From the cell containing the given text, extract its center point as (X, Y) coordinate. 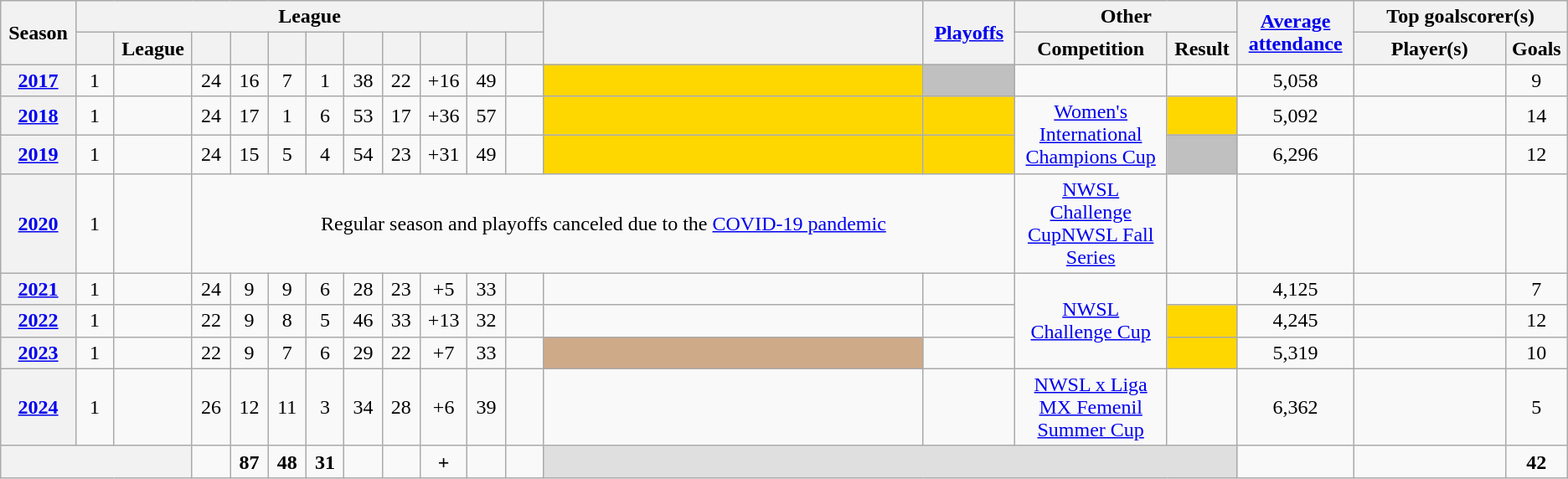
Playoffs (969, 33)
+5 (444, 289)
4,245 (1295, 321)
8 (286, 321)
5,092 (1295, 116)
14 (1536, 116)
Competition (1091, 49)
Regular season and playoffs canceled due to the COVID-19 pandemic (603, 223)
Result (1202, 49)
10 (1536, 353)
NWSL Challenge CupNWSL Fall Series (1091, 223)
+16 (444, 80)
39 (486, 407)
87 (250, 461)
+13 (444, 321)
2021 (39, 289)
53 (364, 116)
15 (250, 154)
34 (364, 407)
Player(s) (1429, 49)
42 (1536, 461)
29 (364, 353)
2020 (39, 223)
6,296 (1295, 154)
32 (486, 321)
48 (286, 461)
NWSL Challenge Cup (1091, 321)
46 (364, 321)
Other (1127, 17)
26 (211, 407)
Top goalscorer(s) (1461, 17)
NWSL x Liga MX Femenil Summer Cup (1091, 407)
2018 (39, 116)
Averageattendance (1295, 33)
6,362 (1295, 407)
+6 (444, 407)
2023 (39, 353)
+36 (444, 116)
5,319 (1295, 353)
4 (325, 154)
+ (444, 461)
31 (325, 461)
54 (364, 154)
Season (39, 33)
16 (250, 80)
38 (364, 80)
2024 (39, 407)
2017 (39, 80)
+31 (444, 154)
57 (486, 116)
5,058 (1295, 80)
2019 (39, 154)
3 (325, 407)
4,125 (1295, 289)
11 (286, 407)
Women's International Champions Cup (1091, 135)
2022 (39, 321)
Goals (1536, 49)
+7 (444, 353)
